Scan for the cell matching the given text and deliver its [X, Y] coordinate at center. 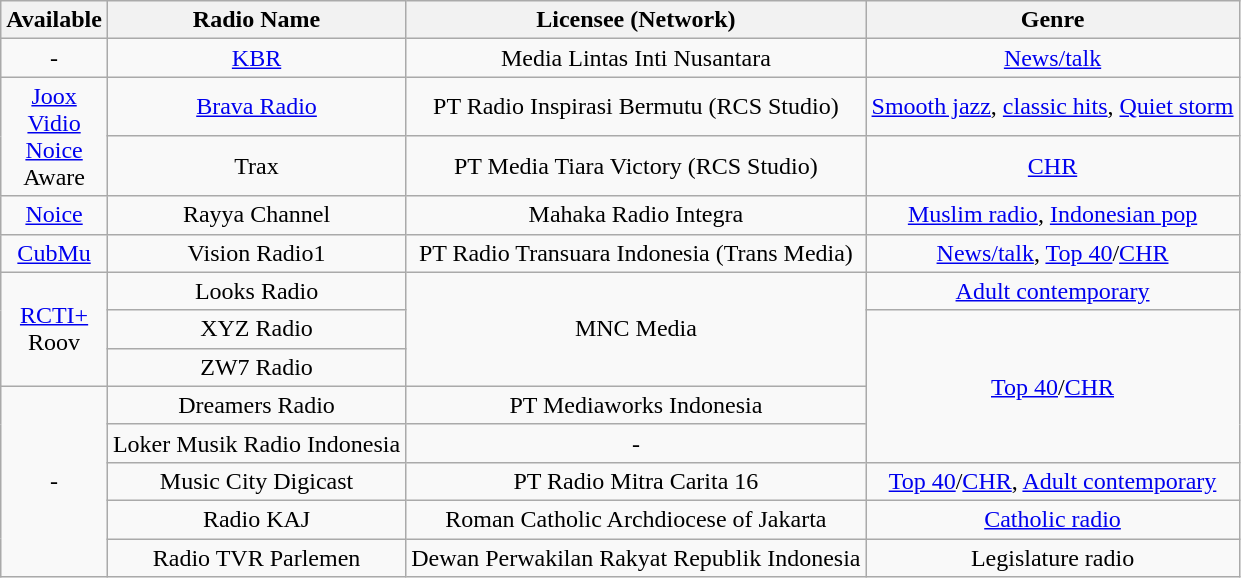
Noice [54, 215]
Available [54, 20]
News/talk, Top 40/CHR [1052, 253]
Mahaka Radio Integra [636, 215]
Radio KAJ [256, 519]
RCTI+Roov [54, 329]
Dewan Perwakilan Rakyat Republik Indonesia [636, 557]
PT Radio Inspirasi Bermutu (RCS Studio) [636, 107]
Dreamers Radio [256, 405]
Adult contemporary [1052, 291]
Smooth jazz, classic hits, Quiet storm [1052, 107]
Muslim radio, Indonesian pop [1052, 215]
Vision Radio1 [256, 253]
Brava Radio [256, 107]
Loker Musik Radio Indonesia [256, 443]
PT Radio Transuara Indonesia (Trans Media) [636, 253]
Licensee (Network) [636, 20]
XYZ Radio [256, 329]
PT Radio Mitra Carita 16 [636, 481]
Top 40/CHR [1052, 386]
Radio TVR Parlemen [256, 557]
CubMu [54, 253]
JooxVidioNoiceAware [54, 136]
ZW7 Radio [256, 367]
Rayya Channel [256, 215]
Catholic radio [1052, 519]
PT Media Tiara Victory (RCS Studio) [636, 166]
Trax [256, 166]
Media Lintas Inti Nusantara [636, 58]
News/talk [1052, 58]
Genre [1052, 20]
Top 40/CHR, Adult contemporary [1052, 481]
Radio Name [256, 20]
CHR [1052, 166]
MNC Media [636, 329]
Roman Catholic Archdiocese of Jakarta [636, 519]
KBR [256, 58]
Looks Radio [256, 291]
Legislature radio [1052, 557]
PT Mediaworks Indonesia [636, 405]
Music City Digicast [256, 481]
